Find where the given text appears and provide that cell's center as (x, y) coordinate. 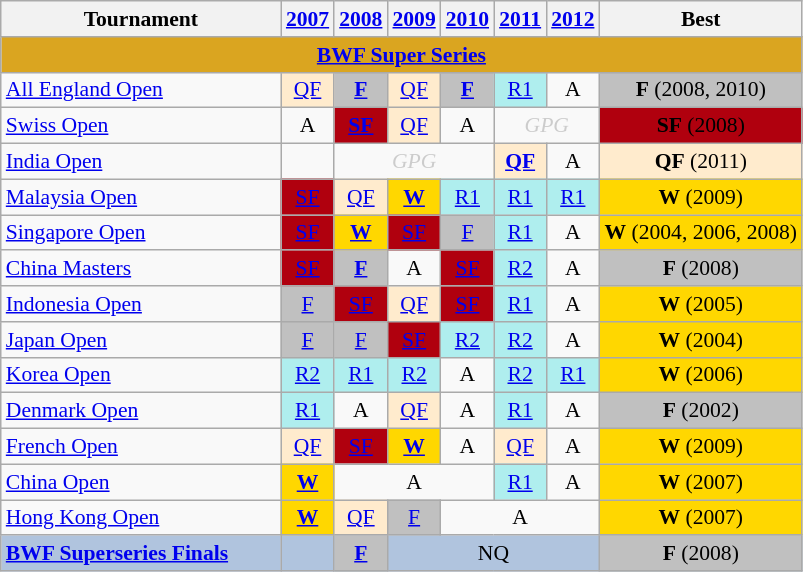
2007 (308, 19)
China Open (141, 482)
Indonesia Open (141, 304)
2008 (360, 19)
Swiss Open (141, 126)
China Masters (141, 269)
2010 (468, 19)
W (2004, 2006, 2008) (700, 233)
QF (2011) (700, 162)
BWF Superseries Finals (141, 554)
French Open (141, 447)
F (2008, 2010) (700, 90)
Malaysia Open (141, 197)
W (2005) (700, 304)
W (2004) (700, 340)
Japan Open (141, 340)
Singapore Open (141, 233)
W (2006) (700, 375)
Hong Kong Open (141, 518)
Tournament (141, 19)
NQ (493, 554)
2009 (414, 19)
F (2002) (700, 411)
BWF Super Series (402, 55)
SF (2008) (700, 126)
All England Open (141, 90)
Korea Open (141, 375)
Denmark Open (141, 411)
2012 (572, 19)
Best (700, 19)
2011 (520, 19)
India Open (141, 162)
